Return the [X, Y] coordinate for the center point of the cell that contains the specified text.  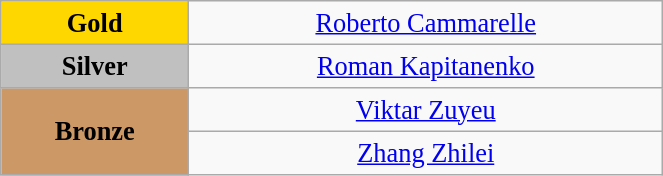
Bronze [95, 130]
Roman Kapitanenko [426, 66]
Viktar Zuyeu [426, 109]
Zhang Zhilei [426, 153]
Roberto Cammarelle [426, 22]
Gold [95, 22]
Silver [95, 66]
